Provide the [X, Y] coordinate of the cell's center where the given text is located.  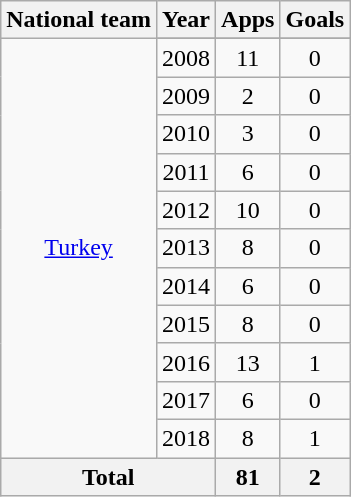
Turkey [79, 248]
2017 [186, 400]
2009 [186, 96]
Year [186, 20]
3 [248, 134]
2012 [186, 210]
2010 [186, 134]
Total [108, 477]
2013 [186, 248]
2011 [186, 172]
National team [79, 20]
81 [248, 477]
Goals [315, 20]
11 [248, 58]
10 [248, 210]
2008 [186, 58]
2015 [186, 324]
2014 [186, 286]
2016 [186, 362]
2018 [186, 438]
Apps [248, 20]
13 [248, 362]
